Provide the [X, Y] coordinate of the cell's center where the given text is located.  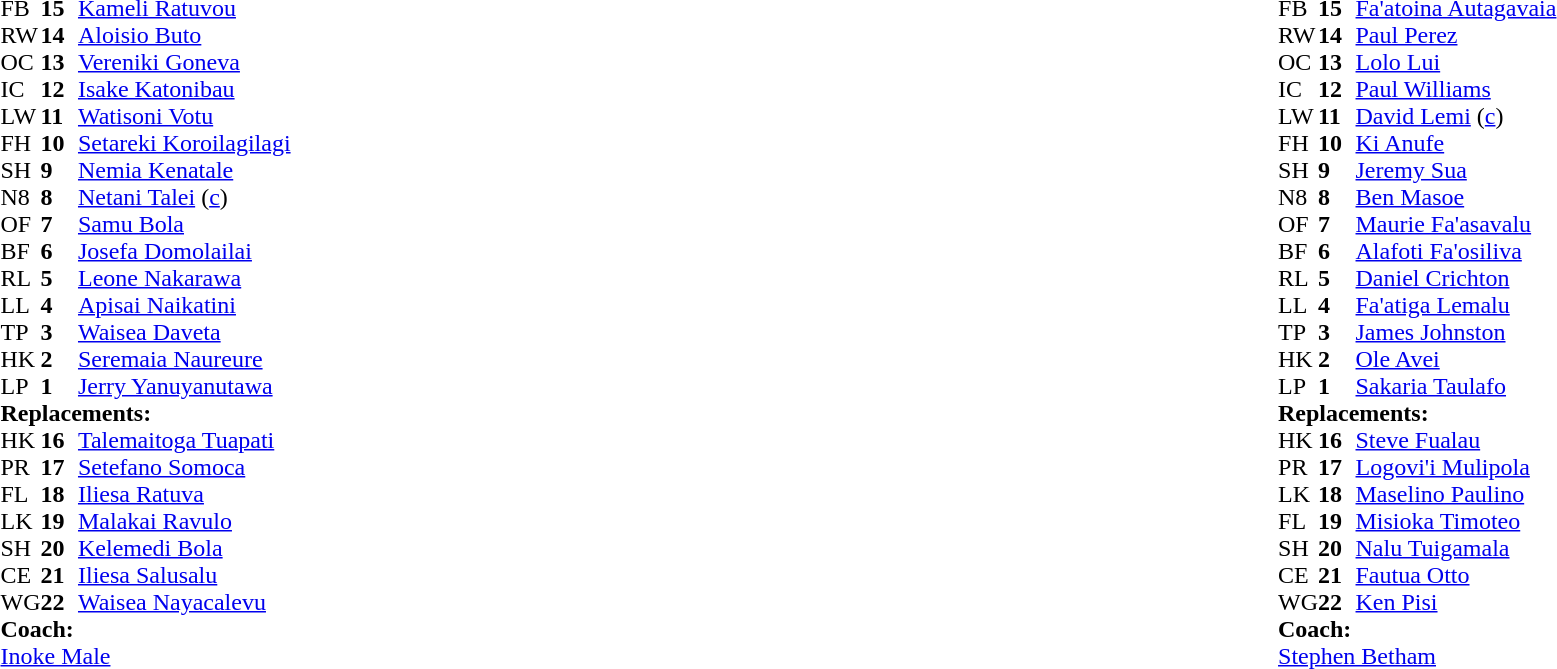
Setefano Somoca [184, 468]
Isake Katonibau [184, 90]
Waisea Nayacalevu [184, 602]
David Lemi (c) [1456, 116]
Iliesa Ratuva [184, 494]
Logovi'i Mulipola [1456, 468]
Ken Pisi [1456, 602]
Maurie Fa'asavalu [1456, 224]
Waisea Daveta [184, 332]
Paul Perez [1456, 36]
Alafoti Fa'osiliva [1456, 252]
Jeremy Sua [1456, 170]
Daniel Crichton [1456, 278]
Aloisio Buto [184, 36]
Lolo Lui [1456, 62]
Stephen Betham [1417, 656]
Josefa Domolailai [184, 252]
Ben Masoe [1456, 198]
Inoke Male [145, 656]
James Johnston [1456, 332]
Jerry Yanuyanutawa [184, 386]
Samu Bola [184, 224]
Watisoni Votu [184, 116]
Apisai Naikatini [184, 306]
Steve Fualau [1456, 440]
Misioka Timoteo [1456, 522]
Maselino Paulino [1456, 494]
Seremaia Naureure [184, 360]
Fautua Otto [1456, 576]
Nalu Tuigamala [1456, 548]
Talemaitoga Tuapati [184, 440]
Kelemedi Bola [184, 548]
Setareki Koroilagilagi [184, 144]
Nemia Kenatale [184, 170]
Sakaria Taulafo [1456, 386]
Fa'atiga Lemalu [1456, 306]
Ki Anufe [1456, 144]
Leone Nakarawa [184, 278]
Paul Williams [1456, 90]
Netani Talei (c) [184, 198]
Iliesa Salusalu [184, 576]
Vereniki Goneva [184, 62]
Ole Avei [1456, 360]
Malakai Ravulo [184, 522]
